Identify which cell holds the provided text, then report its (X, Y) central coordinate. 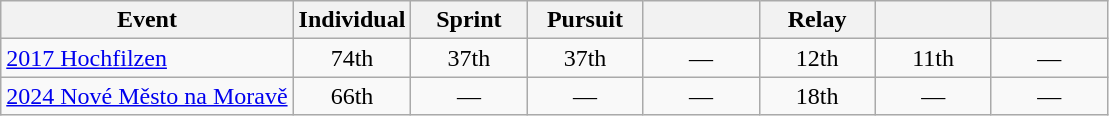
74th (352, 58)
Individual (352, 20)
18th (817, 96)
Sprint (469, 20)
Event (147, 20)
12th (817, 58)
66th (352, 96)
11th (933, 58)
2024 Nové Město na Moravě (147, 96)
Relay (817, 20)
2017 Hochfilzen (147, 58)
Pursuit (585, 20)
